Identify which cell holds the provided text, then report its [x, y] central coordinate. 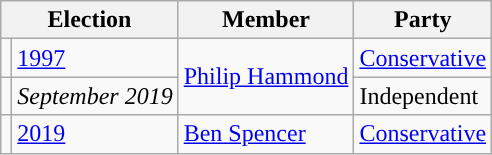
Ben Spencer [266, 134]
Independent [423, 96]
1997 [95, 58]
Member [266, 20]
Party [423, 20]
Election [90, 20]
September 2019 [95, 96]
2019 [95, 134]
Philip Hammond [266, 77]
